Capture the cell that displays the provided text and extract its [X, Y] central coordinate. 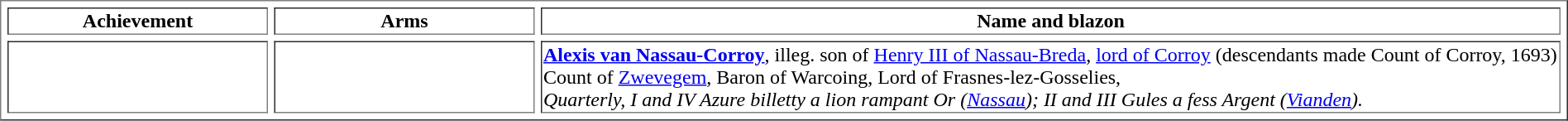
Achievement [137, 22]
Arms [405, 22]
Name and blazon [1050, 22]
